Return [x, y] of the center of cell containing provided text 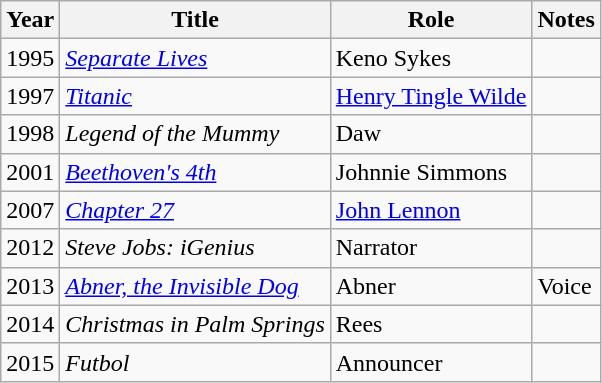
John Lennon [431, 210]
Role [431, 20]
Voice [566, 286]
Title [195, 20]
Year [30, 20]
Futbol [195, 362]
Rees [431, 324]
Daw [431, 134]
1998 [30, 134]
Johnnie Simmons [431, 172]
Chapter 27 [195, 210]
Titanic [195, 96]
1997 [30, 96]
Notes [566, 20]
Legend of the Mummy [195, 134]
Abner, the Invisible Dog [195, 286]
Beethoven's 4th [195, 172]
1995 [30, 58]
Separate Lives [195, 58]
2007 [30, 210]
Henry Tingle Wilde [431, 96]
Abner [431, 286]
2015 [30, 362]
2013 [30, 286]
Steve Jobs: iGenius [195, 248]
Announcer [431, 362]
Keno Sykes [431, 58]
2001 [30, 172]
Christmas in Palm Springs [195, 324]
2012 [30, 248]
Narrator [431, 248]
2014 [30, 324]
